Detect which cell encompasses the target text, then output its (x, y) center coordinate. 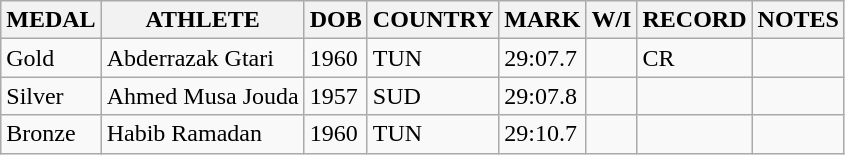
29:07.8 (542, 96)
Ahmed Musa Jouda (202, 96)
NOTES (798, 20)
29:07.7 (542, 58)
Silver (51, 96)
Gold (51, 58)
1957 (336, 96)
29:10.7 (542, 134)
Habib Ramadan (202, 134)
W/I (612, 20)
Abderrazak Gtari (202, 58)
RECORD (694, 20)
COUNTRY (433, 20)
CR (694, 58)
DOB (336, 20)
ATHLETE (202, 20)
Bronze (51, 134)
MEDAL (51, 20)
MARK (542, 20)
SUD (433, 96)
